Scan for the cell matching the given text and deliver its [X, Y] coordinate at center. 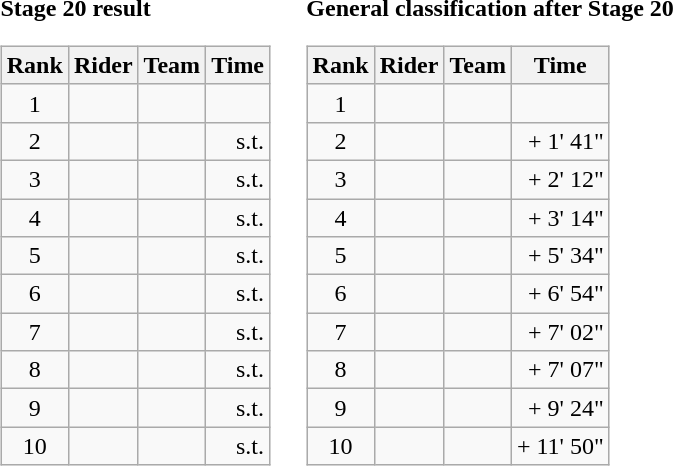
+ 7' 02" [560, 332]
+ 1' 41" [560, 141]
+ 5' 34" [560, 256]
+ 7' 07" [560, 370]
+ 6' 54" [560, 294]
+ 3' 14" [560, 217]
+ 2' 12" [560, 179]
+ 9' 24" [560, 408]
+ 11' 50" [560, 446]
